Scan for the cell matching the given text and deliver its (X, Y) coordinate at center. 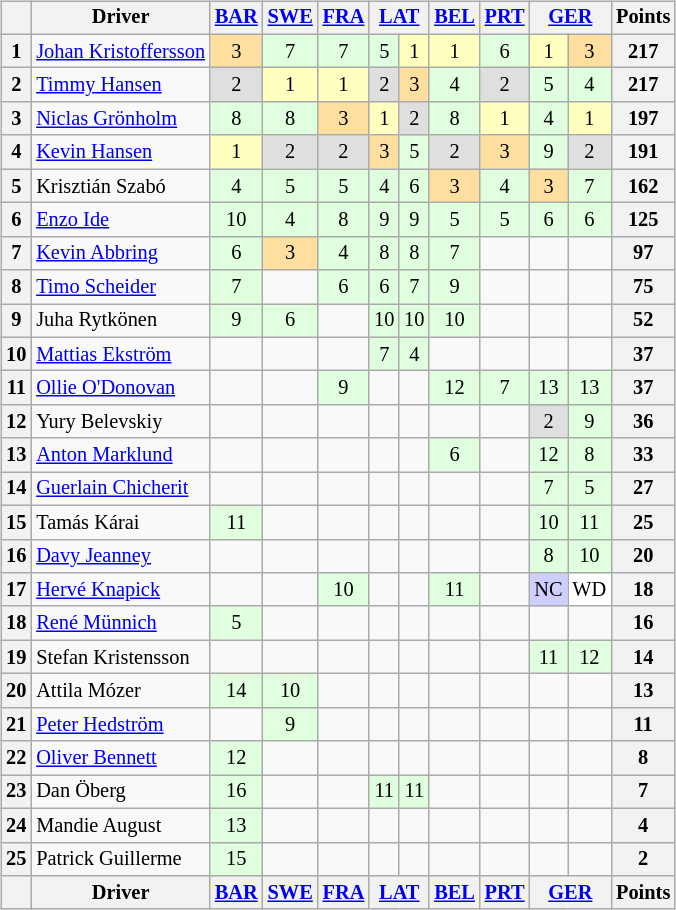
Mandie August (120, 825)
Mattias Ekström (120, 354)
Yury Belevskiy (120, 422)
Guerlain Chicherit (120, 489)
Timo Scheider (120, 287)
Ollie O'Donovan (120, 388)
Kevin Hansen (120, 152)
22 (16, 758)
75 (643, 287)
19 (16, 657)
162 (643, 186)
Johan Kristoffersson (120, 51)
24 (16, 825)
Peter Hedström (120, 724)
191 (643, 152)
Dan Öberg (120, 792)
Oliver Bennett (120, 758)
Niclas Grönholm (120, 119)
36 (643, 422)
23 (16, 792)
Stefan Kristensson (120, 657)
Juha Rytkönen (120, 321)
Hervé Knapick (120, 590)
33 (643, 455)
Attila Mózer (120, 691)
197 (643, 119)
Davy Jeanney (120, 556)
52 (643, 321)
125 (643, 220)
WD (590, 590)
17 (16, 590)
Tamás Kárai (120, 522)
Krisztián Szabó (120, 186)
27 (643, 489)
René Münnich (120, 623)
NC (549, 590)
Timmy Hansen (120, 85)
97 (643, 253)
Kevin Abbring (120, 253)
Anton Marklund (120, 455)
Enzo Ide (120, 220)
21 (16, 724)
Patrick Guillerme (120, 859)
